Output the [X, Y] coordinate of the center of the cell containing the given text.  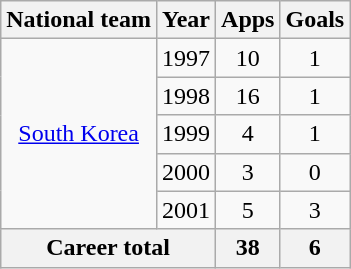
38 [248, 248]
Goals [315, 20]
1998 [186, 96]
6 [315, 248]
Apps [248, 20]
Career total [108, 248]
1997 [186, 58]
10 [248, 58]
South Korea [79, 134]
4 [248, 134]
0 [315, 172]
1999 [186, 134]
16 [248, 96]
2000 [186, 172]
Year [186, 20]
2001 [186, 210]
National team [79, 20]
5 [248, 210]
